From the cell containing the given text, extract its center point as (x, y) coordinate. 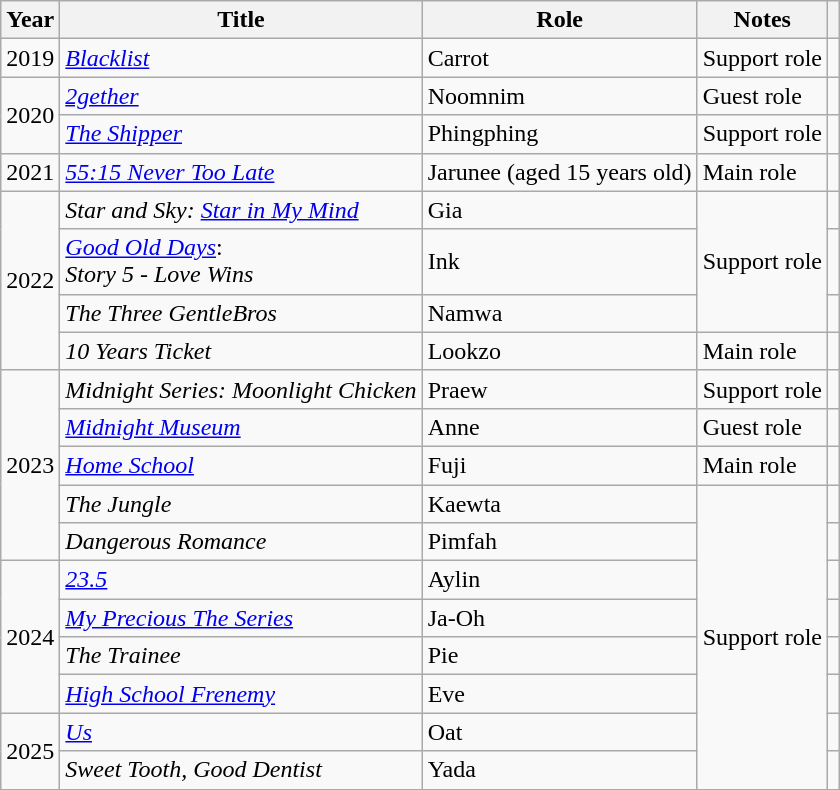
Noomnim (560, 96)
Good Old Days:Story 5 - Love Wins (241, 262)
Gia (560, 210)
2019 (30, 58)
Praew (560, 389)
Phingphing (560, 134)
10 Years Ticket (241, 351)
2024 (30, 637)
2gether (241, 96)
23.5 (241, 580)
The Trainee (241, 656)
Ja-Oh (560, 618)
Midnight Series: Moonlight Chicken (241, 389)
Ink (560, 262)
Yada (560, 770)
Eve (560, 694)
The Shipper (241, 134)
Pie (560, 656)
The Three GentleBros (241, 313)
Lookzo (560, 351)
Anne (560, 427)
Aylin (560, 580)
Jarunee (aged 15 years old) (560, 172)
2020 (30, 115)
Notes (762, 20)
Oat (560, 732)
2021 (30, 172)
Us (241, 732)
Home School (241, 465)
Blacklist (241, 58)
Title (241, 20)
My Precious The Series (241, 618)
Role (560, 20)
Star and Sky: Star in My Mind (241, 210)
Carrot (560, 58)
The Jungle (241, 503)
2022 (30, 280)
Sweet Tooth, Good Dentist (241, 770)
Kaewta (560, 503)
Year (30, 20)
Midnight Museum (241, 427)
2025 (30, 751)
Dangerous Romance (241, 542)
Pimfah (560, 542)
55:15 Never Too Late (241, 172)
2023 (30, 465)
Namwa (560, 313)
Fuji (560, 465)
High School Frenemy (241, 694)
